Output the [x, y] coordinate of the center of the cell containing the given text.  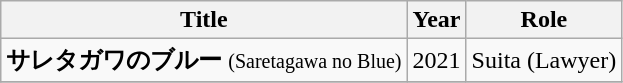
Suita (Lawyer) [544, 60]
サレタガワのブルー (Saretagawa no Blue) [204, 60]
Role [544, 20]
Year [436, 20]
Title [204, 20]
2021 [436, 60]
